Return [X, Y] of the center of cell containing provided text 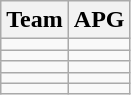
APG [99, 20]
Team [35, 20]
